For the text-containing cell, return its midpoint in (X, Y) coordinate format. 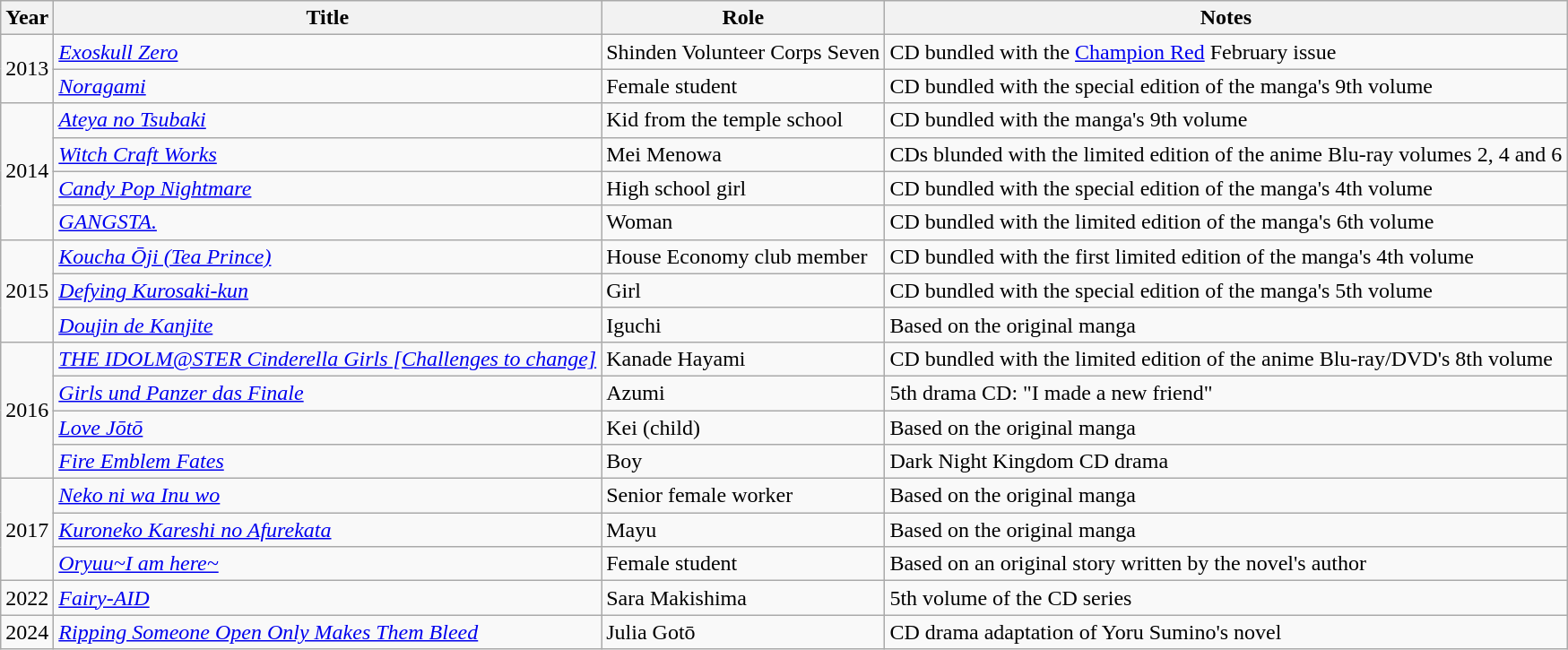
CD bundled with the limited edition of the manga's 6th volume (1226, 222)
Exoskull Zero (328, 52)
High school girl (743, 188)
Oryuu~I am here~ (328, 564)
Julia Gotō (743, 632)
House Economy club member (743, 256)
Iguchi (743, 325)
Azumi (743, 393)
THE IDOLM@STER Cinderella Girls [Challenges to change] (328, 359)
Role (743, 18)
CD bundled with the manga's 9th volume (1226, 120)
Kid from the temple school (743, 120)
CD bundled with the Champion Red February issue (1226, 52)
GANGSTA. (328, 222)
Doujin de Kanjite (328, 325)
Mayu (743, 530)
5th volume of the CD series (1226, 598)
CDs blunded with the limited edition of the anime Blu-ray volumes 2, 4 and 6 (1226, 154)
Notes (1226, 18)
2017 (27, 530)
Sara Makishima (743, 598)
2014 (27, 171)
Based on an original story written by the novel's author (1226, 564)
Year (27, 18)
Witch Craft Works (328, 154)
CD bundled with the special edition of the manga's 9th volume (1226, 86)
2016 (27, 410)
Koucha Ōji (Tea Prince) (328, 256)
CD bundled with the special edition of the manga's 4th volume (1226, 188)
Defying Kurosaki-kun (328, 290)
CD bundled with the first limited edition of the manga's 4th volume (1226, 256)
Girls und Panzer das Finale (328, 393)
2015 (27, 290)
Neko ni wa Inu wo (328, 496)
CD drama adaptation of Yoru Sumino's novel (1226, 632)
Kei (child) (743, 428)
Kuroneko Kareshi no Afurekata (328, 530)
Ripping Someone Open Only Makes Them Bleed (328, 632)
2013 (27, 69)
Dark Night Kingdom CD drama (1226, 462)
CD bundled with the limited edition of the anime Blu-ray/DVD's 8th volume (1226, 359)
Shinden Volunteer Corps Seven (743, 52)
CD bundled with the special edition of the manga's 5th volume (1226, 290)
2024 (27, 632)
Woman (743, 222)
Title (328, 18)
Girl (743, 290)
Ateya no Tsubaki (328, 120)
Noragami (328, 86)
5th drama CD: "I made a new friend" (1226, 393)
Kanade Hayami (743, 359)
2022 (27, 598)
Candy Pop Nightmare (328, 188)
Senior female worker (743, 496)
Fairy-AID (328, 598)
Mei Menowa (743, 154)
Boy (743, 462)
Love Jōtō (328, 428)
Fire Emblem Fates (328, 462)
